For the text-containing cell, return its midpoint in (x, y) coordinate format. 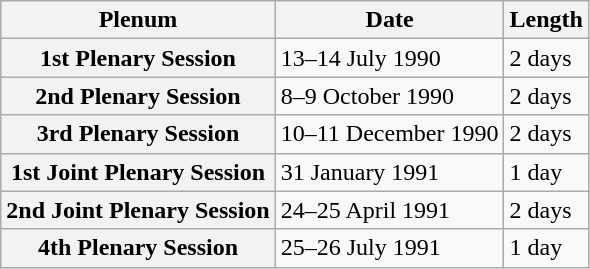
13–14 July 1990 (390, 58)
2nd Joint Plenary Session (138, 210)
Length (546, 20)
25–26 July 1991 (390, 248)
8–9 October 1990 (390, 96)
24–25 April 1991 (390, 210)
2nd Plenary Session (138, 96)
3rd Plenary Session (138, 134)
1st Plenary Session (138, 58)
1st Joint Plenary Session (138, 172)
Date (390, 20)
10–11 December 1990 (390, 134)
4th Plenary Session (138, 248)
31 January 1991 (390, 172)
Plenum (138, 20)
